Extract the [X, Y] coordinate from the center of the cell holding the provided text.  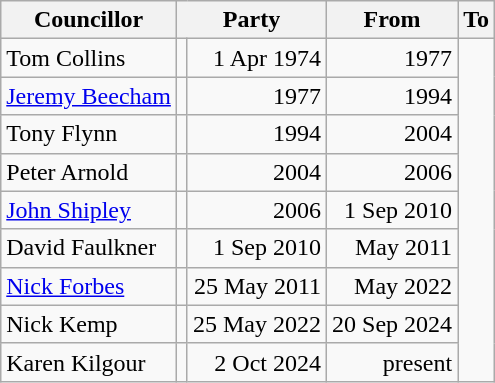
David Faulkner [89, 248]
present [392, 362]
From [392, 20]
Councillor [89, 20]
1 Apr 1974 [256, 58]
25 May 2022 [256, 324]
May 2011 [392, 248]
Party [251, 20]
20 Sep 2024 [392, 324]
Nick Forbes [89, 286]
John Shipley [89, 210]
To [476, 20]
Peter Arnold [89, 172]
Tom Collins [89, 58]
25 May 2011 [256, 286]
Nick Kemp [89, 324]
Karen Kilgour [89, 362]
May 2022 [392, 286]
Tony Flynn [89, 134]
Jeremy Beecham [89, 96]
2 Oct 2024 [256, 362]
